Capture the cell that displays the provided text and extract its (x, y) central coordinate. 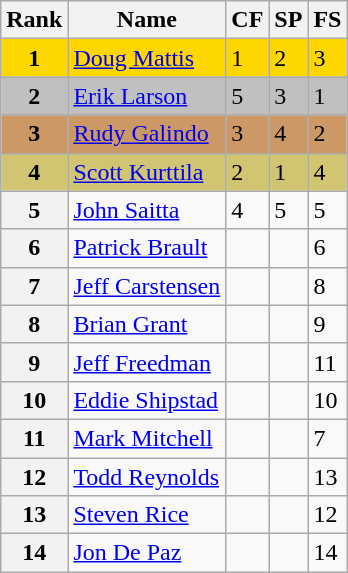
Jon De Paz (147, 553)
Rudy Galindo (147, 134)
SP (288, 20)
Jeff Freedman (147, 362)
CF (248, 20)
Patrick Brault (147, 248)
Rank (34, 20)
Jeff Carstensen (147, 286)
Name (147, 20)
Todd Reynolds (147, 477)
Erik Larson (147, 96)
Mark Mitchell (147, 438)
Eddie Shipstad (147, 400)
Scott Kurttila (147, 172)
Brian Grant (147, 324)
Steven Rice (147, 515)
Doug Mattis (147, 58)
FS (328, 20)
John Saitta (147, 210)
